Output the [X, Y] coordinate of the center of the cell containing the given text.  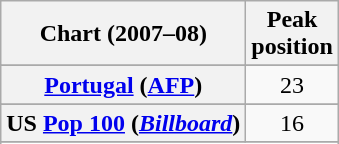
23 [292, 85]
16 [292, 123]
Portugal (AFP) [124, 85]
US Pop 100 (Billboard) [124, 123]
Chart (2007–08) [124, 34]
Peakposition [292, 34]
